From the cell containing the given text, extract its center point as [x, y] coordinate. 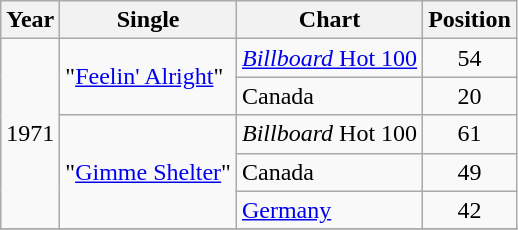
"Feelin' Alright" [148, 77]
Germany [329, 210]
Year [30, 20]
20 [470, 96]
61 [470, 134]
42 [470, 210]
54 [470, 58]
Position [470, 20]
49 [470, 172]
"Gimme Shelter" [148, 172]
Single [148, 20]
1971 [30, 134]
Chart [329, 20]
